Extract the (x, y) coordinate from the center of the cell holding the provided text.  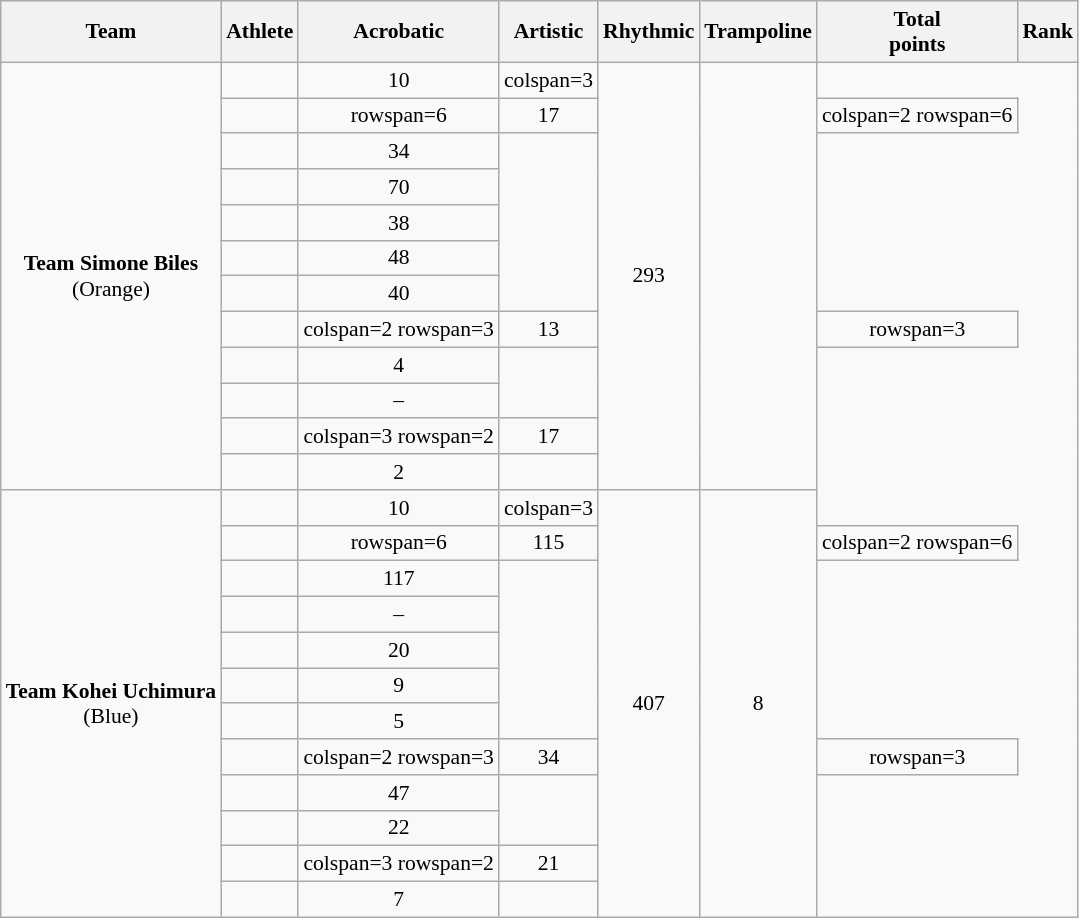
115 (548, 543)
Team Kohei Uchimura(Blue) (111, 704)
13 (548, 330)
38 (398, 223)
7 (398, 900)
2 (398, 472)
8 (758, 704)
Team Simone Biles(Orange) (111, 276)
40 (398, 294)
Athlete (260, 32)
47 (398, 793)
22 (398, 828)
20 (398, 650)
Artistic (548, 32)
Acrobatic (398, 32)
48 (398, 258)
4 (398, 365)
5 (398, 722)
Team (111, 32)
9 (398, 686)
Trampoline (758, 32)
70 (398, 187)
Rank (1048, 32)
Rhythmic (648, 32)
117 (398, 579)
293 (648, 276)
21 (548, 864)
407 (648, 704)
Totalpoints (918, 32)
